Search for the cell housing the specified text and yield its (x, y) center coordinate. 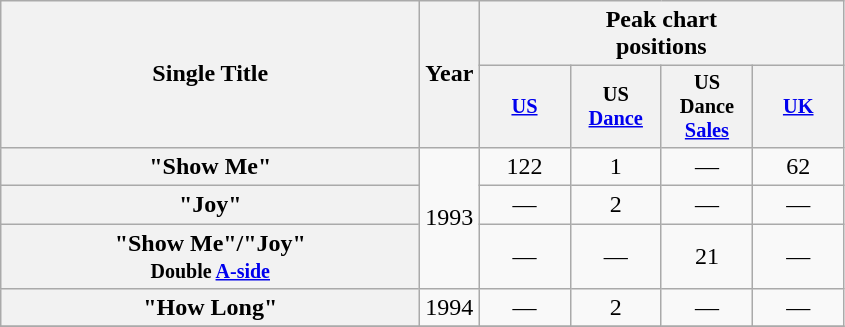
122 (524, 166)
"How Long" (210, 308)
21 (706, 256)
"Show Me"/"Joy" Double A-side (210, 256)
Single Title (210, 74)
Year (450, 74)
Peak chartpositions (662, 34)
US DanceSales (706, 107)
UK (798, 107)
1993 (450, 218)
US Dance (616, 107)
62 (798, 166)
1 (616, 166)
"Show Me" (210, 166)
"Joy" (210, 205)
US (524, 107)
1994 (450, 308)
